Pinpoint the cell where the given text exists, returning its (X, Y) midpoint coordinate. 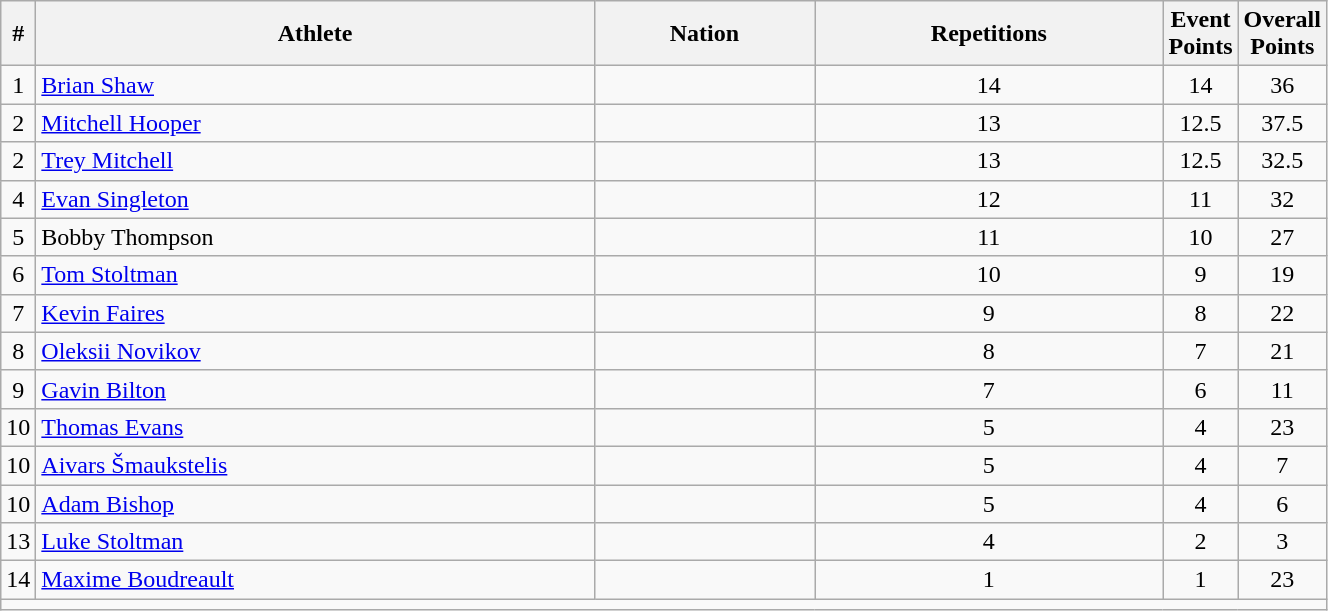
27 (1282, 237)
Nation (704, 34)
Oleksii Novikov (315, 351)
3 (1282, 542)
Kevin Faires (315, 313)
Athlete (315, 34)
12 (989, 199)
32.5 (1282, 161)
Luke Stoltman (315, 542)
22 (1282, 313)
Aivars Šmaukstelis (315, 465)
Trey Mitchell (315, 161)
32 (1282, 199)
21 (1282, 351)
37.5 (1282, 123)
Evan Singleton (315, 199)
# (18, 34)
Tom Stoltman (315, 275)
Mitchell Hooper (315, 123)
Repetitions (989, 34)
Overall Points (1282, 34)
36 (1282, 85)
Thomas Evans (315, 427)
Gavin Bilton (315, 389)
Adam Bishop (315, 503)
Bobby Thompson (315, 237)
19 (1282, 275)
Maxime Boudreault (315, 580)
Brian Shaw (315, 85)
Event Points (1200, 34)
